Locate the cell with the specified text and output its (X, Y) center coordinate. 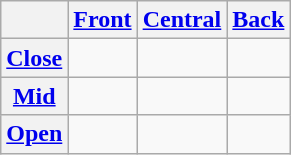
Central (182, 20)
Front (102, 20)
Back (258, 20)
Mid (34, 96)
Open (34, 134)
Close (34, 58)
